Provide the (x, y) coordinate of the cell's center where the given text is located.  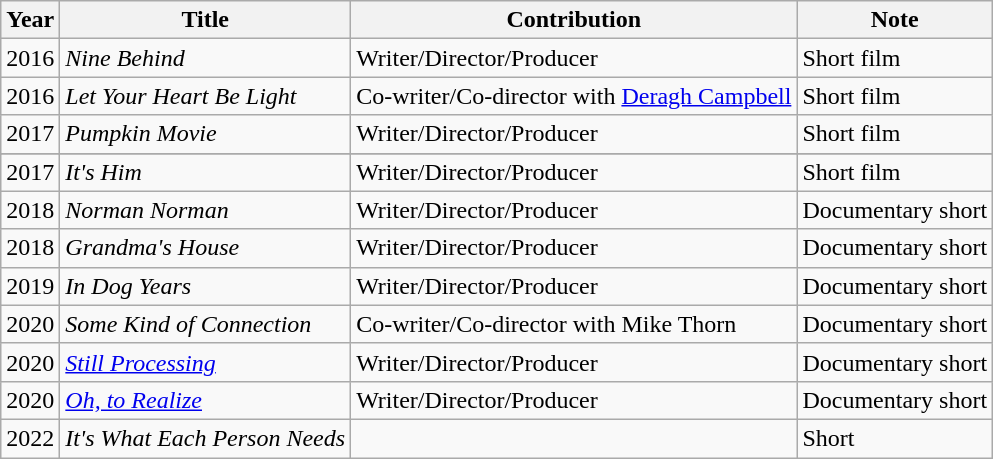
Co-writer/Co-director with Deragh Campbell (574, 96)
Co-writer/Co-director with Mike Thorn (574, 324)
Contribution (574, 20)
Norman Norman (206, 210)
Year (30, 20)
Nine Behind (206, 58)
Pumpkin Movie (206, 134)
Oh, to Realize (206, 400)
Grandma's House (206, 248)
Title (206, 20)
Some Kind of Connection (206, 324)
2022 (30, 438)
2019 (30, 286)
Let Your Heart Be Light (206, 96)
Short (895, 438)
Still Processing (206, 362)
Note (895, 20)
It's What Each Person Needs (206, 438)
In Dog Years (206, 286)
It's Him (206, 172)
